Extract the [X, Y] coordinate from the center of the cell holding the provided text.  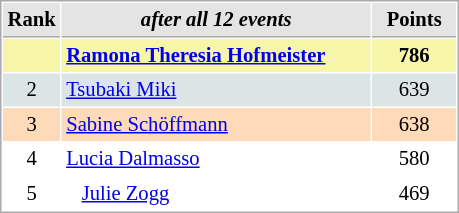
Rank [32, 20]
after all 12 events [216, 20]
786 [414, 56]
3 [32, 124]
638 [414, 124]
Tsubaki Miki [216, 90]
Lucia Dalmasso [216, 158]
Julie Zogg [216, 194]
469 [414, 194]
4 [32, 158]
Points [414, 20]
639 [414, 90]
5 [32, 194]
Ramona Theresia Hofmeister [216, 56]
Sabine Schöffmann [216, 124]
580 [414, 158]
2 [32, 90]
